Output the (x, y) coordinate of the center of the cell containing the given text.  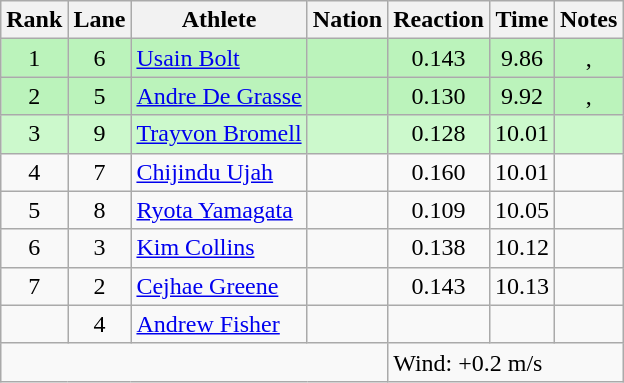
0.160 (439, 172)
9.92 (522, 96)
Notes (588, 20)
9.86 (522, 58)
Usain Bolt (219, 58)
9 (100, 134)
Nation (347, 20)
10.13 (522, 286)
0.128 (439, 134)
Ryota Yamagata (219, 210)
0.130 (439, 96)
1 (34, 58)
0.109 (439, 210)
Wind: +0.2 m/s (506, 362)
0.138 (439, 248)
Chijindu Ujah (219, 172)
10.12 (522, 248)
Lane (100, 20)
Kim Collins (219, 248)
Athlete (219, 20)
Rank (34, 20)
Time (522, 20)
Andre De Grasse (219, 96)
Andrew Fisher (219, 324)
10.05 (522, 210)
Cejhae Greene (219, 286)
Trayvon Bromell (219, 134)
Reaction (439, 20)
8 (100, 210)
